Capture the cell that displays the provided text and extract its [X, Y] central coordinate. 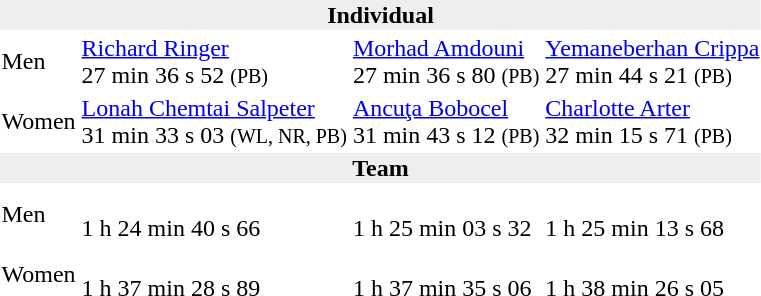
Richard Ringer 27 min 36 s 52 (PB) [214, 62]
Morhad Amdouni 27 min 36 s 80 (PB) [446, 62]
Ancuţa Bobocel 31 min 43 s 12 (PB) [446, 122]
1 h 25 min 13 s 68 [652, 214]
Charlotte Arter 32 min 15 s 71 (PB) [652, 122]
Women [38, 122]
Yemaneberhan Crippa 27 min 44 s 21 (PB) [652, 62]
1 h 25 min 03 s 32 [446, 214]
Team [380, 168]
Lonah Chemtai Salpeter 31 min 33 s 03 (WL, NR, PB) [214, 122]
Individual [380, 15]
1 h 24 min 40 s 66 [214, 214]
